Search for the cell housing the specified text and yield its [X, Y] center coordinate. 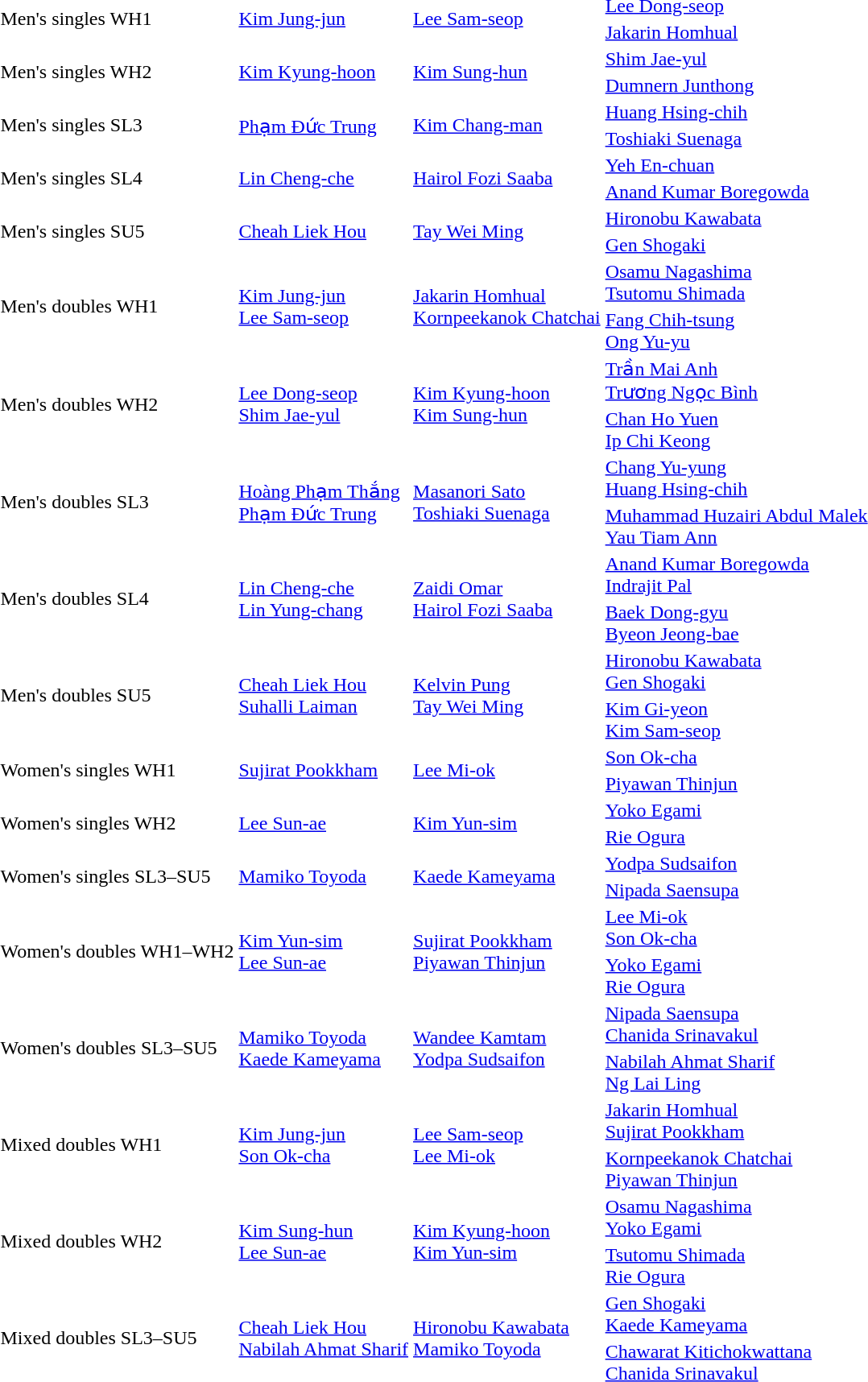
Sujirat Pookkham Piyawan Thinjun [507, 952]
Cheah Liek Hou Suhalli Laiman [324, 696]
Zaidi Omar Hairol Fozi Saaba [507, 599]
Lee Sam-seop Lee Mi-ok [507, 1145]
Kim Sung-hun [507, 72]
Kim Kyung-hoon Kim Yun-sim [507, 1242]
Lin Cheng-che [324, 179]
Lee Dong-seop Shim Jae-yul [324, 404]
Kim Chang-man [507, 126]
Sujirat Pookkham [324, 770]
Kim Yun-sim Lee Sun-ae [324, 952]
Hoàng Phạm Thắng Phạm Đức Trung [324, 503]
Kim Jung-jun Lee Sam-seop [324, 306]
Lin Cheng-che Lin Yung-chang [324, 599]
Lee Mi-ok [507, 770]
Mamiko Toyoda [324, 876]
Tay Wei Ming [507, 232]
Cheah Liek Hou [324, 232]
Kim Jung-jun Son Ok-cha [324, 1145]
Kim Kyung-hoon [324, 72]
Phạm Đức Trung [324, 126]
Wandee Kamtam Yodpa Sudsaifon [507, 1049]
Jakarin Homhual Kornpeekanok Chatchai [507, 306]
Hairol Fozi Saaba [507, 179]
Kim Yun-sim [507, 823]
Mamiko Toyoda Kaede Kameyama [324, 1049]
Kelvin Pung Tay Wei Ming [507, 696]
Kaede Kameyama [507, 876]
Kim Sung-hun Lee Sun-ae [324, 1242]
Masanori Sato Toshiaki Suenaga [507, 503]
Kim Kyung-hoon Kim Sung-hun [507, 404]
Lee Sun-ae [324, 823]
